Find where the given text appears and provide that cell's center as (x, y) coordinate. 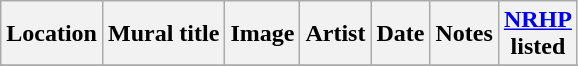
Date (400, 34)
Artist (336, 34)
NRHPlisted (538, 34)
Image (262, 34)
Notes (464, 34)
Location (52, 34)
Mural title (163, 34)
